Search for the cell housing the specified text and yield its [x, y] center coordinate. 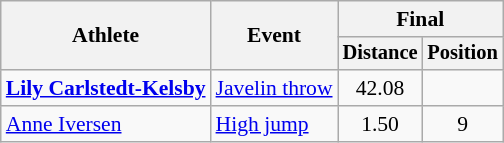
Lily Carlstedt-Kelsby [106, 88]
High jump [274, 124]
Athlete [106, 36]
42.08 [380, 88]
Anne Iversen [106, 124]
Event [274, 36]
Javelin throw [274, 88]
Position [462, 54]
Distance [380, 54]
Final [420, 19]
1.50 [380, 124]
9 [462, 124]
